Scan for the cell matching the given text and deliver its (x, y) coordinate at center. 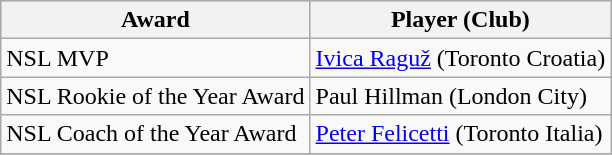
Peter Felicetti (Toronto Italia) (460, 134)
Ivica Raguž (Toronto Croatia) (460, 58)
Paul Hillman (London City) (460, 96)
NSL Coach of the Year Award (156, 134)
NSL Rookie of the Year Award (156, 96)
NSL MVP (156, 58)
Award (156, 20)
Player (Club) (460, 20)
